Capture the cell that displays the provided text and extract its (X, Y) central coordinate. 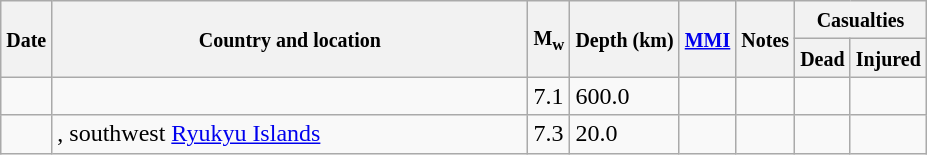
600.0 (624, 96)
, southwest Ryukyu Islands (290, 134)
Casualties (861, 20)
7.1 (549, 96)
Injured (888, 58)
7.3 (549, 134)
Dead (823, 58)
Mw (549, 39)
Date (26, 39)
MMI (708, 39)
Notes (766, 39)
20.0 (624, 134)
Depth (km) (624, 39)
Country and location (290, 39)
